Extract the (X, Y) coordinate from the center of the cell holding the provided text.  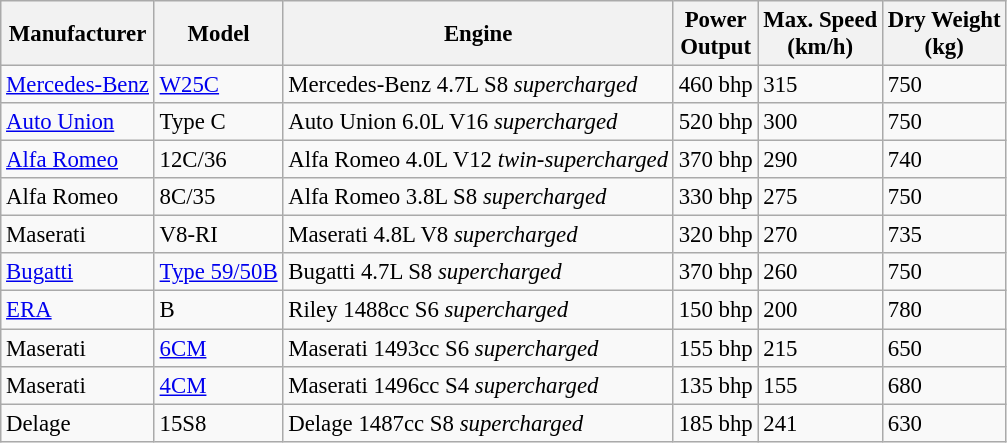
320 bhp (716, 235)
735 (944, 235)
780 (944, 310)
215 (820, 348)
W25C (218, 85)
Type 59/50B (218, 273)
Type C (218, 122)
135 bhp (716, 385)
Maserati 1493cc S6 supercharged (478, 348)
460 bhp (716, 85)
290 (820, 160)
Delage 1487cc S8 supercharged (478, 423)
Alfa Romeo 3.8L S8 supercharged (478, 197)
Bugatti (78, 273)
650 (944, 348)
V8-RI (218, 235)
Auto Union (78, 122)
Model (218, 34)
241 (820, 423)
185 bhp (716, 423)
Max. Speed (km/h) (820, 34)
Bugatti 4.7L S8 supercharged (478, 273)
Mercedes-Benz (78, 85)
8C/35 (218, 197)
Mercedes-Benz 4.7L S8 supercharged (478, 85)
Alfa Romeo 4.0L V12 twin-supercharged (478, 160)
Engine (478, 34)
PowerOutput (716, 34)
260 (820, 273)
Manufacturer (78, 34)
15S8 (218, 423)
Riley 1488cc S6 supercharged (478, 310)
155 bhp (716, 348)
300 (820, 122)
200 (820, 310)
150 bhp (716, 310)
155 (820, 385)
275 (820, 197)
630 (944, 423)
740 (944, 160)
Maserati 1496cc S4 supercharged (478, 385)
270 (820, 235)
315 (820, 85)
12C/36 (218, 160)
330 bhp (716, 197)
ERA (78, 310)
6CM (218, 348)
Maserati 4.8L V8 supercharged (478, 235)
B (218, 310)
Dry Weight (kg) (944, 34)
Delage (78, 423)
4CM (218, 385)
Auto Union 6.0L V16 supercharged (478, 122)
680 (944, 385)
520 bhp (716, 122)
